Capture the cell that displays the provided text and extract its [X, Y] central coordinate. 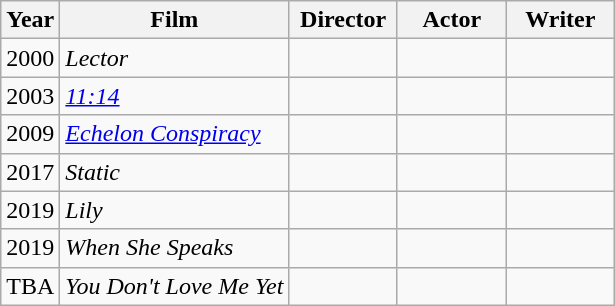
Film [174, 20]
Lector [174, 58]
Writer [560, 20]
Lily [174, 210]
When She Speaks [174, 248]
Actor [452, 20]
Static [174, 172]
Echelon Conspiracy [174, 134]
2003 [30, 96]
2009 [30, 134]
11:14 [174, 96]
2017 [30, 172]
You Don't Love Me Yet [174, 286]
Year [30, 20]
2000 [30, 58]
Director [344, 20]
TBA [30, 286]
